Determine the (x, y) coordinate at the center of the cell enclosing the given text.  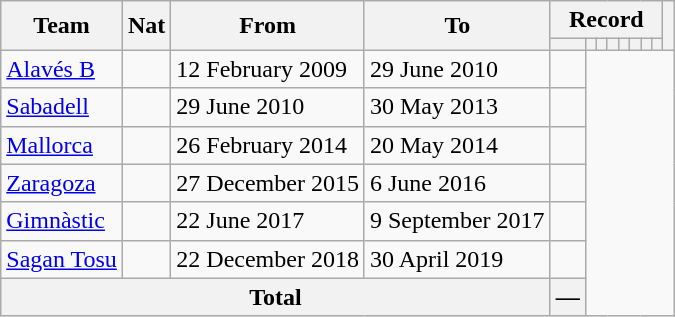
20 May 2014 (457, 145)
From (268, 26)
Alavés B (62, 69)
9 September 2017 (457, 221)
Total (276, 297)
Gimnàstic (62, 221)
Sagan Tosu (62, 259)
Zaragoza (62, 183)
Mallorca (62, 145)
— (568, 297)
Sabadell (62, 107)
30 May 2013 (457, 107)
Record (606, 20)
6 June 2016 (457, 183)
26 February 2014 (268, 145)
Team (62, 26)
Nat (146, 26)
27 December 2015 (268, 183)
12 February 2009 (268, 69)
To (457, 26)
22 June 2017 (268, 221)
22 December 2018 (268, 259)
30 April 2019 (457, 259)
